For the text-containing cell, return its midpoint in [X, Y] coordinate format. 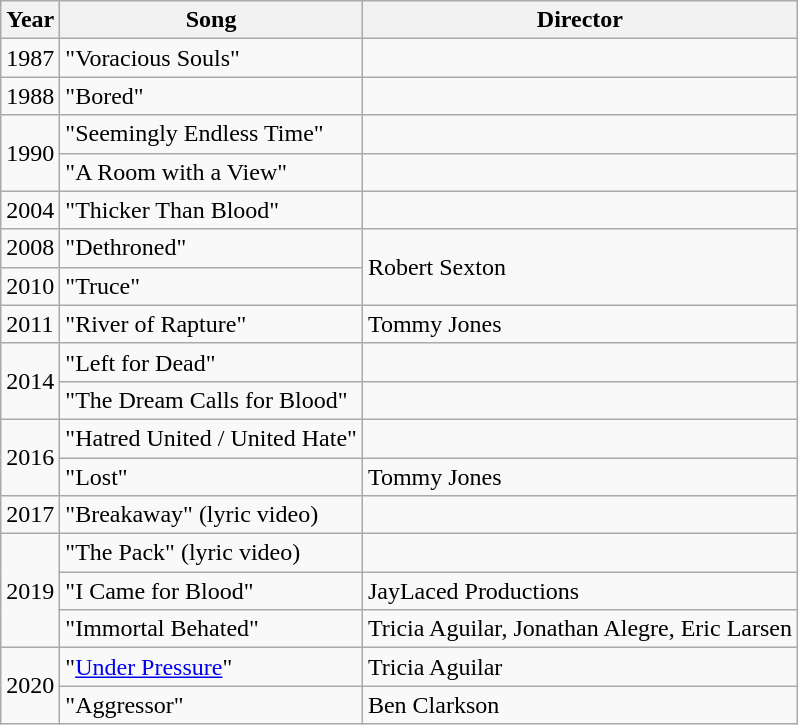
"I Came for Blood" [212, 591]
Ben Clarkson [580, 705]
2010 [30, 286]
Year [30, 20]
2019 [30, 591]
"Seemingly Endless Time" [212, 134]
"A Room with a View" [212, 172]
"Aggressor" [212, 705]
"Voracious Souls" [212, 58]
"Bored" [212, 96]
Tricia Aguilar [580, 667]
1988 [30, 96]
2011 [30, 324]
JayLaced Productions [580, 591]
"Hatred United / United Hate" [212, 438]
"The Dream Calls for Blood" [212, 400]
"River of Rapture" [212, 324]
Robert Sexton [580, 267]
2016 [30, 457]
2014 [30, 381]
2008 [30, 248]
"Truce" [212, 286]
1990 [30, 153]
"Under Pressure" [212, 667]
"Immortal Behated" [212, 629]
Tricia Aguilar, Jonathan Alegre, Eric Larsen [580, 629]
"Breakaway" (lyric video) [212, 515]
Director [580, 20]
2017 [30, 515]
Song [212, 20]
"The Pack" (lyric video) [212, 553]
1987 [30, 58]
"Lost" [212, 477]
"Thicker Than Blood" [212, 210]
"Left for Dead" [212, 362]
2004 [30, 210]
2020 [30, 686]
"Dethroned" [212, 248]
